For the text-containing cell, return its midpoint in (x, y) coordinate format. 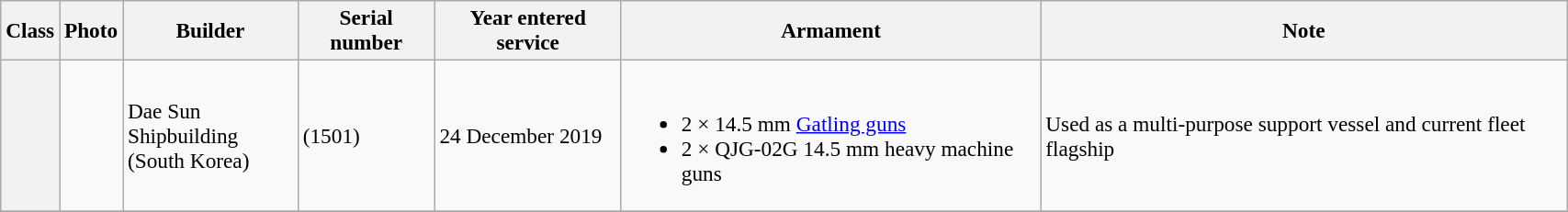
2 × 14.5 mm Gatling guns2 × QJG-02G 14.5 mm heavy machine guns (830, 136)
Photo (92, 29)
24 December 2019 (527, 136)
Used as a multi-purpose support vessel and current fleet flagship (1304, 136)
Dae Sun Shipbuilding (South Korea) (211, 136)
(1501) (366, 136)
Class (30, 29)
Builder (211, 29)
Note (1304, 29)
Serial number (366, 29)
Year entered service (527, 29)
Armament (830, 29)
